Identify which cell holds the provided text, then report its (x, y) central coordinate. 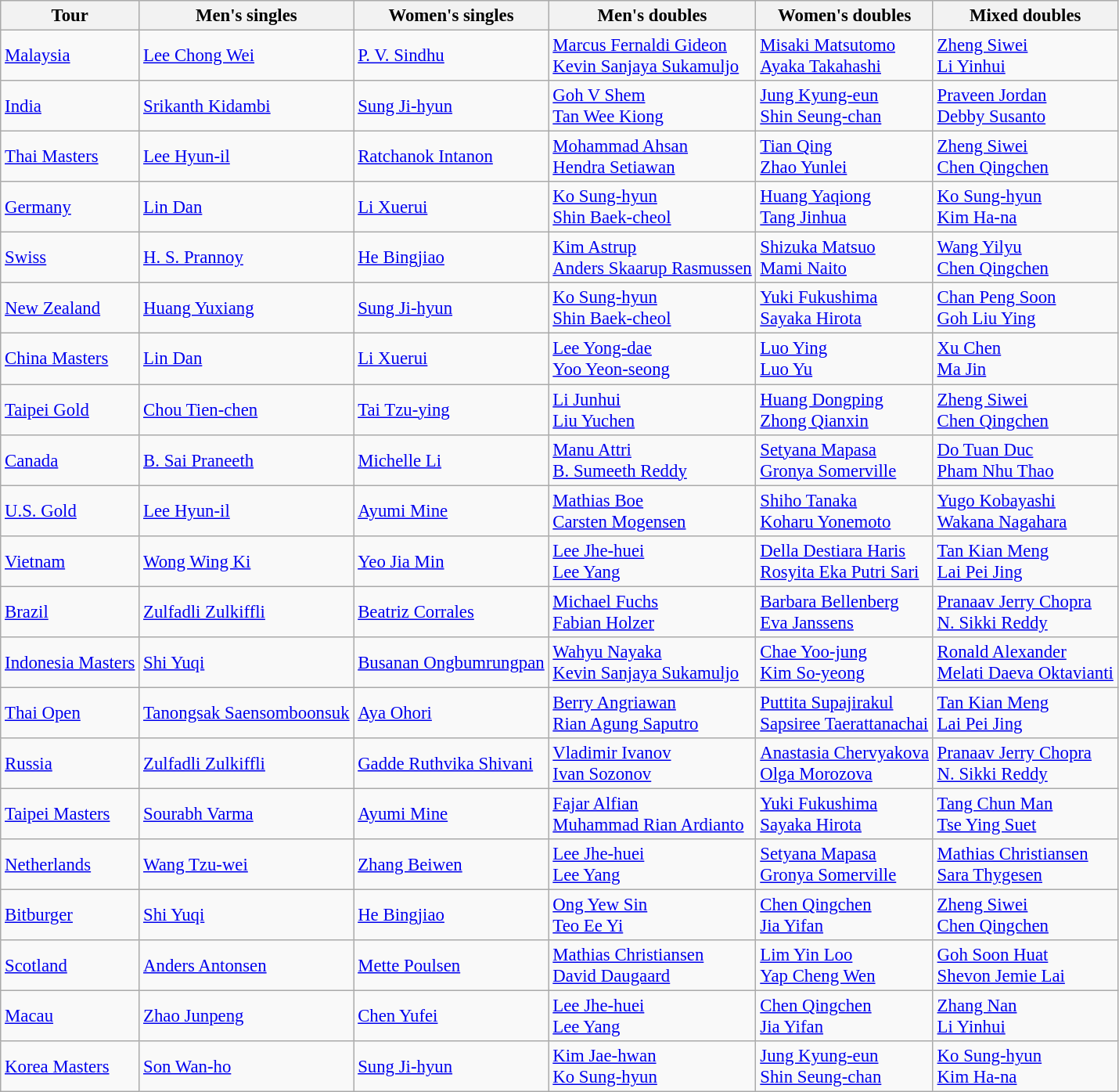
Tian Qing Zhao Yunlei (844, 157)
Yugo Kobayashi Wakana Nagahara (1025, 510)
Chen Yufei (451, 1016)
Vladimir Ivanov Ivan Sozonov (653, 764)
Aya Ohori (451, 712)
Manu Attri B. Sumeeth Reddy (653, 460)
Mathias Christiansen Sara Thygesen (1025, 864)
Tanongsak Saensomboonsuk (246, 712)
Tour (70, 16)
Taipei Masters (70, 814)
Ronald Alexander Melati Daeva Oktavianti (1025, 662)
Mohammad Ahsan Hendra Setiawan (653, 157)
Men's doubles (653, 16)
Praveen Jordan Debby Susanto (1025, 106)
Russia (70, 764)
Puttita Supajirakul Sapsiree Taerattanachai (844, 712)
Kim Astrup Anders Skaarup Rasmussen (653, 258)
Shiho Tanaka Koharu Yonemoto (844, 510)
Lim Yin Loo Yap Cheng Wen (844, 966)
Men's singles (246, 16)
Germany (70, 207)
Gadde Ruthvika Shivani (451, 764)
Wang Yilyu Chen Qingchen (1025, 258)
Mixed doubles (1025, 16)
Mathias Christiansen David Daugaard (653, 966)
Li Junhui Liu Yuchen (653, 410)
Chae Yoo-jung Kim So-yeong (844, 662)
Korea Masters (70, 1066)
China Masters (70, 359)
Women's singles (451, 16)
Della Destiara Haris Rosyita Eka Putri Sari (844, 560)
P. V. Sindhu (451, 56)
Zheng Siwei Li Yinhui (1025, 56)
Son Wan-ho (246, 1066)
Thai Masters (70, 157)
Zhang Nan Li Yinhui (1025, 1016)
U.S. Gold (70, 510)
Zhang Beiwen (451, 864)
Do Tuan Duc Pham Nhu Thao (1025, 460)
Goh V Shem Tan Wee Kiong (653, 106)
Women's doubles (844, 16)
Shizuka Matsuo Mami Naito (844, 258)
Wahyu Nayaka Kevin Sanjaya Sukamuljo (653, 662)
Lee Chong Wei (246, 56)
Mette Poulsen (451, 966)
Lee Yong-dae Yoo Yeon-seong (653, 359)
Huang Dongping Zhong Qianxin (844, 410)
Michelle Li (451, 460)
Tai Tzu-ying (451, 410)
Sourabh Varma (246, 814)
Indonesia Masters (70, 662)
Yeo Jia Min (451, 560)
Huang Yaqiong Tang Jinhua (844, 207)
Ong Yew Sin Teo Ee Yi (653, 916)
Bitburger (70, 916)
B. Sai Praneeth (246, 460)
Swiss (70, 258)
Xu Chen Ma Jin (1025, 359)
Busanan Ongbumrungpan (451, 662)
Ratchanok Intanon (451, 157)
Netherlands (70, 864)
Michael Fuchs Fabian Holzer (653, 612)
Vietnam (70, 560)
Wong Wing Ki (246, 560)
Barbara Bellenberg Eva Janssens (844, 612)
Taipei Gold (70, 410)
Chan Peng Soon Goh Liu Ying (1025, 308)
Wang Tzu-wei (246, 864)
Canada (70, 460)
India (70, 106)
Goh Soon Huat Shevon Jemie Lai (1025, 966)
H. S. Prannoy (246, 258)
Malaysia (70, 56)
Fajar Alfian Muhammad Rian Ardianto (653, 814)
Tang Chun Man Tse Ying Suet (1025, 814)
Mathias Boe Carsten Mogensen (653, 510)
Anastasia Chervyakova Olga Morozova (844, 764)
Brazil (70, 612)
Berry Angriawan Rian Agung Saputro (653, 712)
Srikanth Kidambi (246, 106)
New Zealand (70, 308)
Misaki Matsutomo Ayaka Takahashi (844, 56)
Luo Ying Luo Yu (844, 359)
Chou Tien-chen (246, 410)
Marcus Fernaldi Gideon Kevin Sanjaya Sukamuljo (653, 56)
Anders Antonsen (246, 966)
Thai Open (70, 712)
Zhao Junpeng (246, 1016)
Huang Yuxiang (246, 308)
Kim Jae-hwan Ko Sung-hyun (653, 1066)
Beatriz Corrales (451, 612)
Macau (70, 1016)
Scotland (70, 966)
